Provide the [x, y] coordinate of the cell's center where the given text is located.  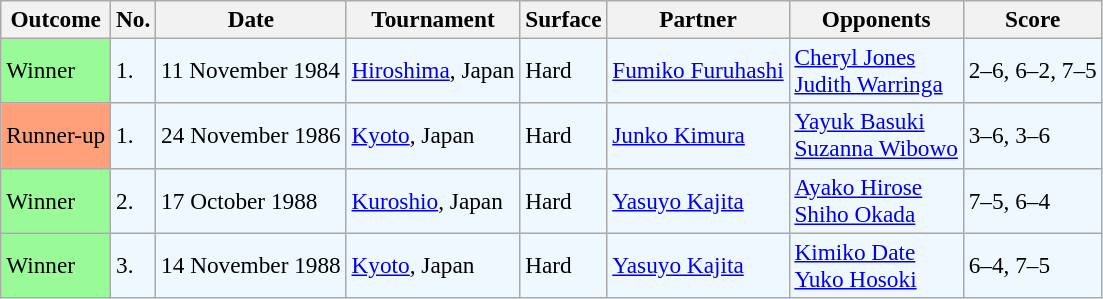
Kuroshio, Japan [433, 200]
Ayako Hirose Shiho Okada [876, 200]
3. [134, 264]
Yayuk Basuki Suzanna Wibowo [876, 136]
11 November 1984 [251, 70]
Fumiko Furuhashi [698, 70]
2–6, 6–2, 7–5 [1032, 70]
Hiroshima, Japan [433, 70]
3–6, 3–6 [1032, 136]
Surface [564, 19]
24 November 1986 [251, 136]
Score [1032, 19]
Cheryl Jones Judith Warringa [876, 70]
7–5, 6–4 [1032, 200]
Tournament [433, 19]
Date [251, 19]
No. [134, 19]
Opponents [876, 19]
14 November 1988 [251, 264]
2. [134, 200]
Junko Kimura [698, 136]
Partner [698, 19]
Runner-up [56, 136]
Kimiko Date Yuko Hosoki [876, 264]
Outcome [56, 19]
17 October 1988 [251, 200]
6–4, 7–5 [1032, 264]
